Output the (x, y) coordinate of the center of the cell containing the given text.  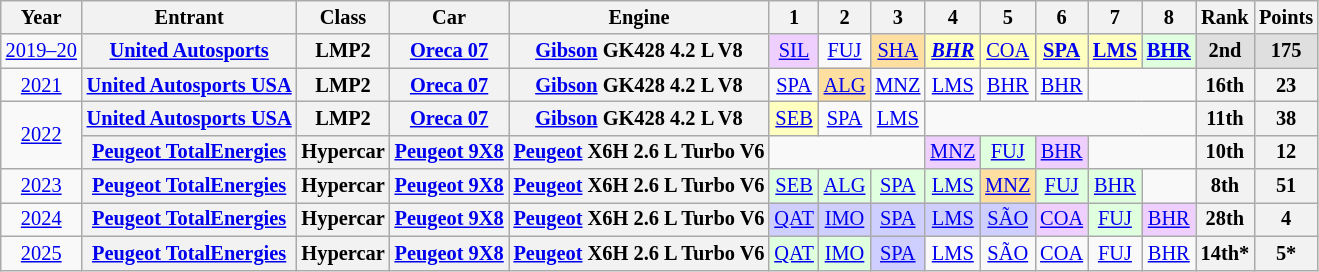
1 (794, 17)
2024 (42, 219)
14th* (1225, 253)
8 (1169, 17)
SHA (898, 51)
23 (1286, 85)
38 (1286, 118)
SIL (794, 51)
Rank (1225, 17)
2nd (1225, 51)
7 (1115, 17)
3 (898, 17)
2022 (42, 134)
10th (1225, 152)
Class (344, 17)
12 (1286, 152)
6 (1062, 17)
Car (450, 17)
2021 (42, 85)
175 (1286, 51)
Entrant (190, 17)
2 (845, 17)
2019–20 (42, 51)
28th (1225, 219)
51 (1286, 186)
5 (1008, 17)
8th (1225, 186)
11th (1225, 118)
Year (42, 17)
Engine (640, 17)
16th (1225, 85)
2025 (42, 253)
United Autosports (190, 51)
2023 (42, 186)
5* (1286, 253)
Points (1286, 17)
